Find where the given text appears and provide that cell's center as [X, Y] coordinate. 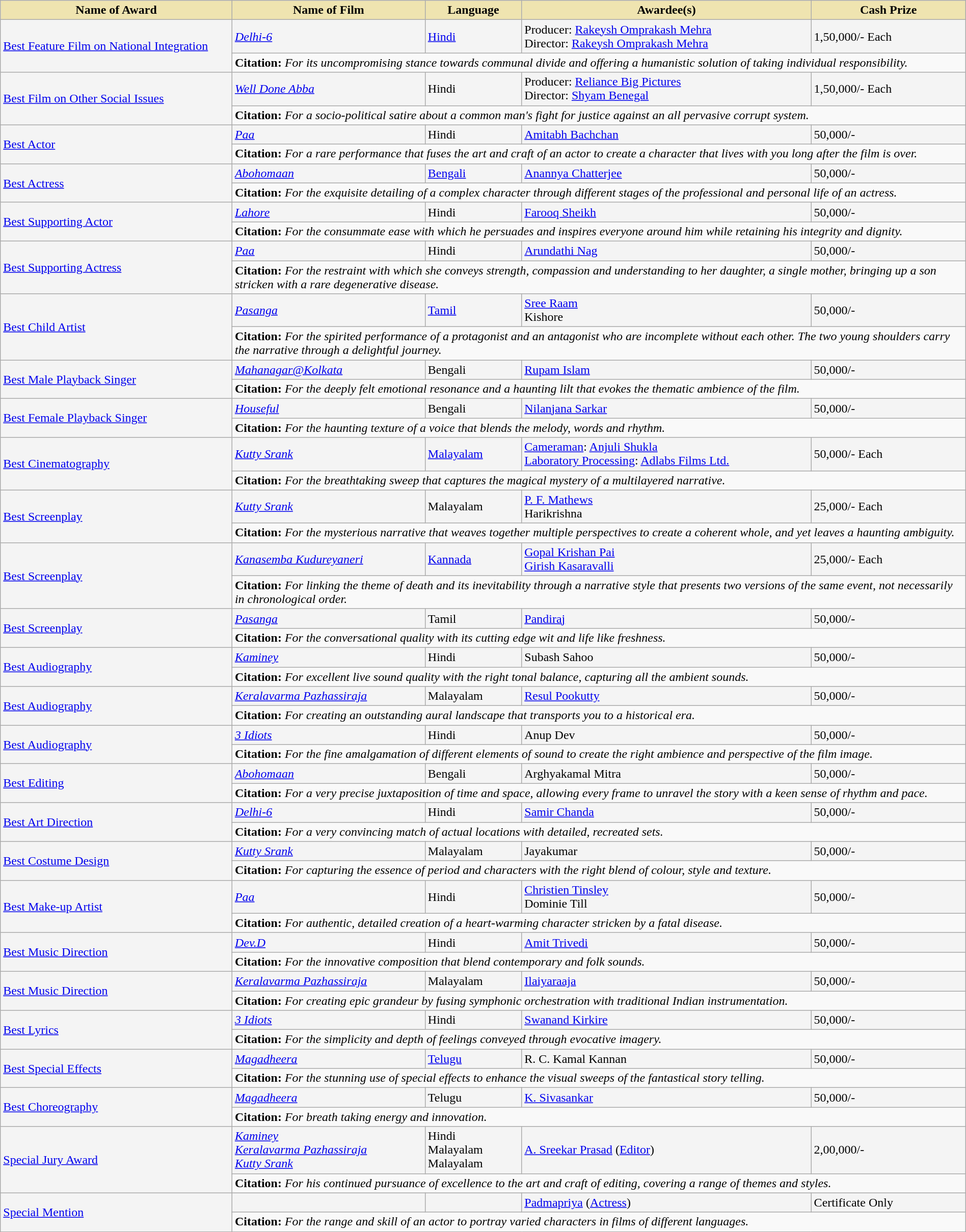
Best Cinematography [116, 463]
Amit Trivedi [666, 942]
Citation: For capturing the essence of period and characters with the right blend of colour, style and texture. [599, 870]
Best Film on Other Social Issues [116, 99]
Best Supporting Actor [116, 222]
Producer: Rakeysh Omprakash MehraDirector: Rakeysh Omprakash Mehra [666, 37]
Best Male Playback Singer [116, 379]
Citation: For its uncompromising stance towards communal divide and offering a humanistic solution of taking individual responsibility. [599, 63]
Citation: For creating an outstanding aural landscape that transports you to a historical era. [599, 716]
Ilaiyaraaja [666, 981]
Kaminey [328, 657]
Jayakumar [666, 851]
Farooq Sheikh [666, 212]
Anup Dev [666, 735]
Subash Sahoo [666, 657]
Gopal Krishan PaiGirish Kasaravalli [666, 559]
Citation: For creating epic grandeur by fusing symphonic orchestration with traditional Indian instrumentation. [599, 1001]
Christien TinsleyDominie Till [666, 896]
KamineyKeralavarma PazhassirajaKutty Srank [328, 1150]
Citation: For excellent live sound quality with the right tonal balance, capturing all the ambient sounds. [599, 677]
Citation: For the deeply felt emotional resonance and a haunting lilt that evokes the thematic ambience of the film. [599, 389]
Dev.D [328, 942]
Best Actor [116, 144]
Well Done Abba [328, 89]
Mahanagar@Kolkata [328, 370]
2,00,000/- [889, 1150]
Best Female Playback Singer [116, 418]
Citation: For the conversational quality with its cutting edge wit and life like freshness. [599, 638]
Resul Pookutty [666, 696]
Citation: For the innovative composition that blend contemporary and folk sounds. [599, 962]
Name of Film [328, 10]
Certificate Only [889, 1202]
Citation: For the simplicity and depth of feelings conveyed through evocative imagery. [599, 1039]
K. Sivasankar [666, 1098]
Best Editing [116, 783]
Padmapriya (Actress) [666, 1202]
Citation: For the exquisite detailing of a complex character through different stages of the professional and personal life of an actress. [599, 193]
Citation: For breath taking energy and innovation. [599, 1117]
Pandiraj [666, 618]
P. F. MathewsHarikrishna [666, 506]
Citation: For the consummate ease with which he persuades and inspires everyone around him while retaining his integrity and dignity. [599, 231]
Kanasemba Kudureyaneri [328, 559]
Nilanjana Sarkar [666, 408]
Citation: For the stunning use of special effects to enhance the visual sweeps of the fantastical story telling. [599, 1078]
Swanand Kirkire [666, 1020]
Samir Chanda [666, 812]
Amitabh Bachchan [666, 134]
Awardee(s) [666, 10]
Citation: For a very convincing match of actual locations with detailed, recreated sets. [599, 832]
Special Jury Award [116, 1160]
Best Art Direction [116, 822]
Special Mention [116, 1212]
Cash Prize [889, 10]
HindiMalayalamMalayalam [473, 1150]
Citation: For a rare performance that fuses the art and craft of an actor to create a character that lives with you long after the film is over. [599, 154]
Citation: For the mysterious narrative that weaves together multiple perspectives to create a coherent whole, and yet leaves a haunting ambiguity. [599, 533]
Citation: For the fine amalgamation of different elements of sound to create the right ambience and perspective of the film image. [599, 754]
Language [473, 10]
Citation: For the haunting texture of a voice that blends the melody, words and rhythm. [599, 428]
Best Supporting Actress [116, 267]
Houseful [328, 408]
Cameraman: Anjuli ShuklaLaboratory Processing: Adlabs Films Ltd. [666, 454]
Best Actress [116, 183]
Arundathi Nag [666, 251]
Lahore [328, 212]
Best Choreography [116, 1107]
Arghyakamal Mitra [666, 774]
Rupam Islam [666, 370]
Best Child Artist [116, 327]
Citation: For his continued pursuance of excellence to the art and craft of editing, covering a range of themes and styles. [599, 1183]
Producer: Reliance Big PicturesDirector: Shyam Benegal [666, 89]
Anannya Chatterjee [666, 173]
Kannada [473, 559]
Best Lyrics [116, 1030]
Citation: For a very precise juxtaposition of time and space, allowing every frame to unravel the story with a keen sense of rhythm and pace. [599, 793]
Best Costume Design [116, 861]
Best Special Effects [116, 1069]
Citation: For the range and skill of an actor to portray varied characters in films of different languages. [599, 1222]
Best Make-up Artist [116, 907]
Name of Award [116, 10]
R. C. Kamal Kannan [666, 1059]
Sree Raam Kishore [666, 311]
Citation: For the breathtaking sweep that captures the magical mystery of a multilayered narrative. [599, 480]
50,000/- Each [889, 454]
A. Sreekar Prasad (Editor) [666, 1150]
Best Feature Film on National Integration [116, 46]
Citation: For authentic, detailed creation of a heart-warming character stricken by a fatal disease. [599, 923]
Citation: For a socio-political satire about a common man's fight for justice against an all pervasive corrupt system. [599, 115]
